Return the (x, y) coordinate for the center point of the cell that contains the specified text.  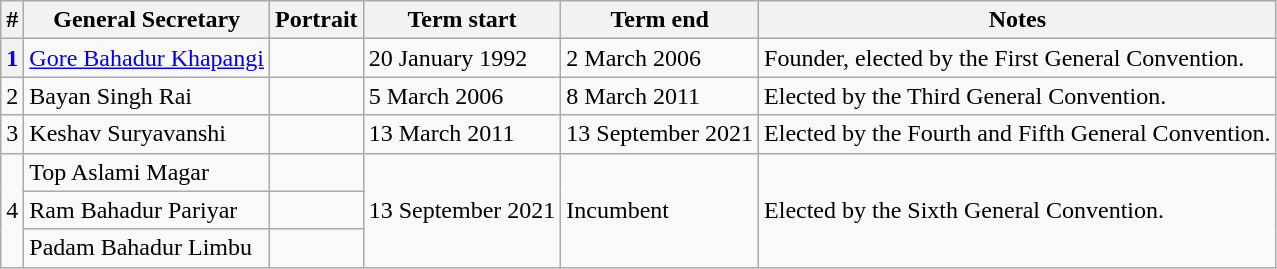
4 (12, 210)
Keshav Suryavanshi (147, 134)
Founder, elected by the First General Convention. (1018, 58)
20 January 1992 (462, 58)
3 (12, 134)
Gore Bahadur Khapangi (147, 58)
Elected by the Sixth General Convention. (1018, 210)
Incumbent (660, 210)
Bayan Singh Rai (147, 96)
2 (12, 96)
General Secretary (147, 20)
Term start (462, 20)
5 March 2006 (462, 96)
8 March 2011 (660, 96)
Term end (660, 20)
Elected by the Fourth and Fifth General Convention. (1018, 134)
Ram Bahadur Pariyar (147, 210)
Top Aslami Magar (147, 172)
Portrait (316, 20)
13 March 2011 (462, 134)
Elected by the Third General Convention. (1018, 96)
1 (12, 58)
2 March 2006 (660, 58)
# (12, 20)
Padam Bahadur Limbu (147, 248)
Notes (1018, 20)
